Identify which cell holds the provided text, then report its (X, Y) central coordinate. 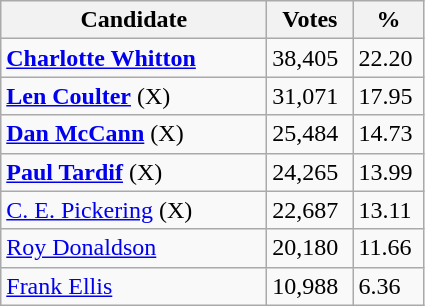
14.73 (388, 134)
Paul Tardif (X) (134, 172)
11.66 (388, 248)
24,265 (310, 172)
Len Coulter (X) (134, 96)
13.11 (388, 210)
Candidate (134, 20)
17.95 (388, 96)
6.36 (388, 286)
% (388, 20)
C. E. Pickering (X) (134, 210)
Frank Ellis (134, 286)
13.99 (388, 172)
Votes (310, 20)
31,071 (310, 96)
20,180 (310, 248)
10,988 (310, 286)
25,484 (310, 134)
22.20 (388, 58)
22,687 (310, 210)
Charlotte Whitton (134, 58)
Roy Donaldson (134, 248)
38,405 (310, 58)
Dan McCann (X) (134, 134)
